Scan for the cell matching the given text and deliver its [X, Y] coordinate at center. 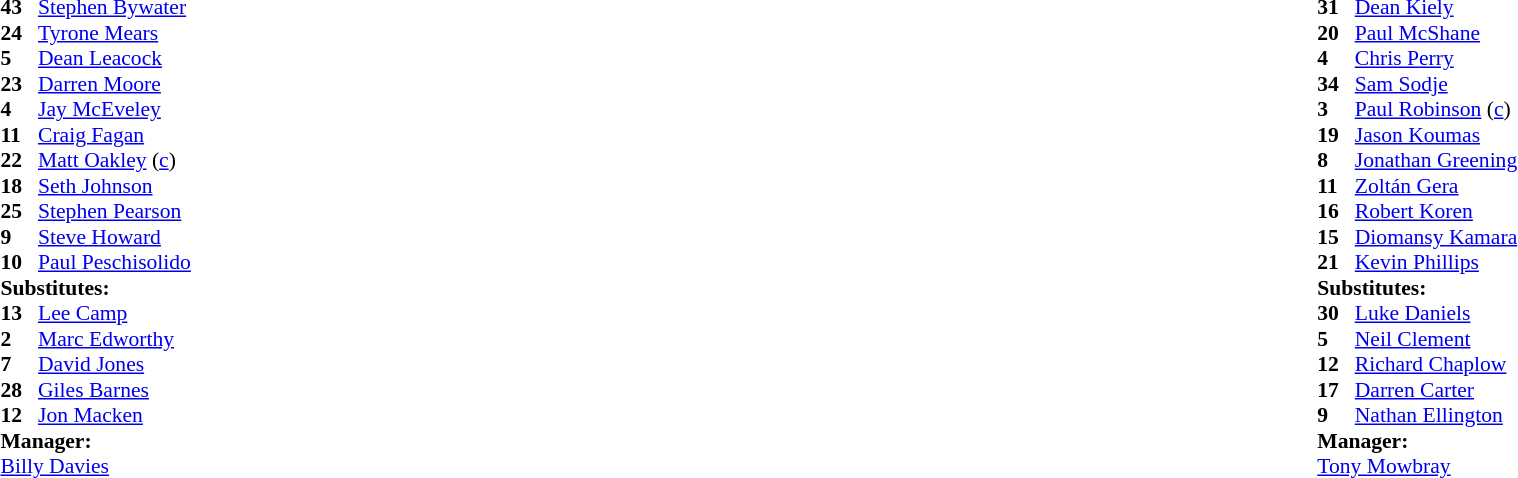
Sam Sodje [1436, 84]
Lee Camp [114, 313]
Diomansy Kamara [1436, 237]
Paul Peschisolido [114, 263]
2 [19, 339]
17 [1336, 390]
Richard Chaplow [1436, 365]
28 [19, 390]
Steve Howard [114, 237]
13 [19, 313]
10 [19, 263]
22 [19, 161]
Dean Leacock [114, 59]
Paul Robinson (c) [1436, 109]
Matt Oakley (c) [114, 161]
7 [19, 365]
Zoltán Gera [1436, 186]
Marc Edworthy [114, 339]
Giles Barnes [114, 390]
Luke Daniels [1436, 313]
Neil Clement [1436, 339]
21 [1336, 263]
Jon Macken [114, 415]
Robert Koren [1436, 211]
Jay McEveley [114, 109]
David Jones [114, 365]
20 [1336, 33]
Craig Fagan [114, 135]
18 [19, 186]
34 [1336, 84]
Jason Koumas [1436, 135]
15 [1336, 237]
23 [19, 84]
Kevin Phillips [1436, 263]
Darren Carter [1436, 390]
Paul McShane [1436, 33]
Stephen Pearson [114, 211]
25 [19, 211]
Nathan Ellington [1436, 415]
19 [1336, 135]
Chris Perry [1436, 59]
16 [1336, 211]
24 [19, 33]
Seth Johnson [114, 186]
Darren Moore [114, 84]
30 [1336, 313]
Jonathan Greening [1436, 161]
Tyrone Mears [114, 33]
3 [1336, 109]
8 [1336, 161]
